Extract the (x, y) coordinate from the center of the cell holding the provided text.  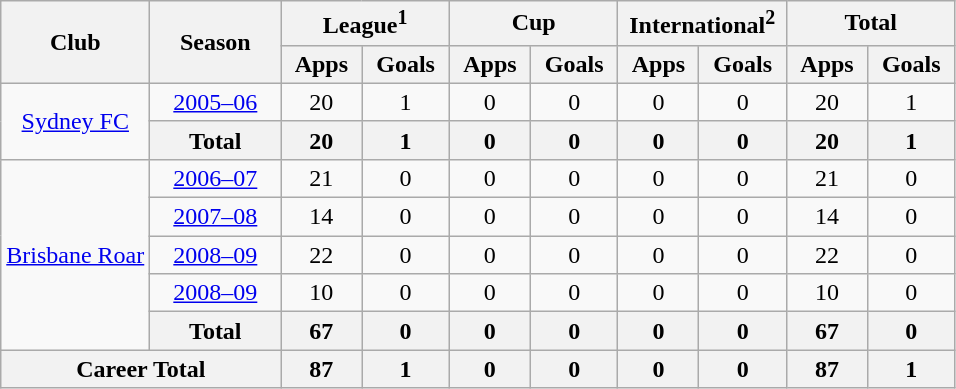
Club (76, 42)
Season (216, 42)
2007–08 (216, 217)
Career Total (141, 369)
2006–07 (216, 178)
Sydney FC (76, 121)
International2 (702, 24)
League1 (366, 24)
Brisbane Roar (76, 254)
Cup (534, 24)
2005–06 (216, 102)
